Return the (x, y) coordinate for the center point of the cell that contains the specified text.  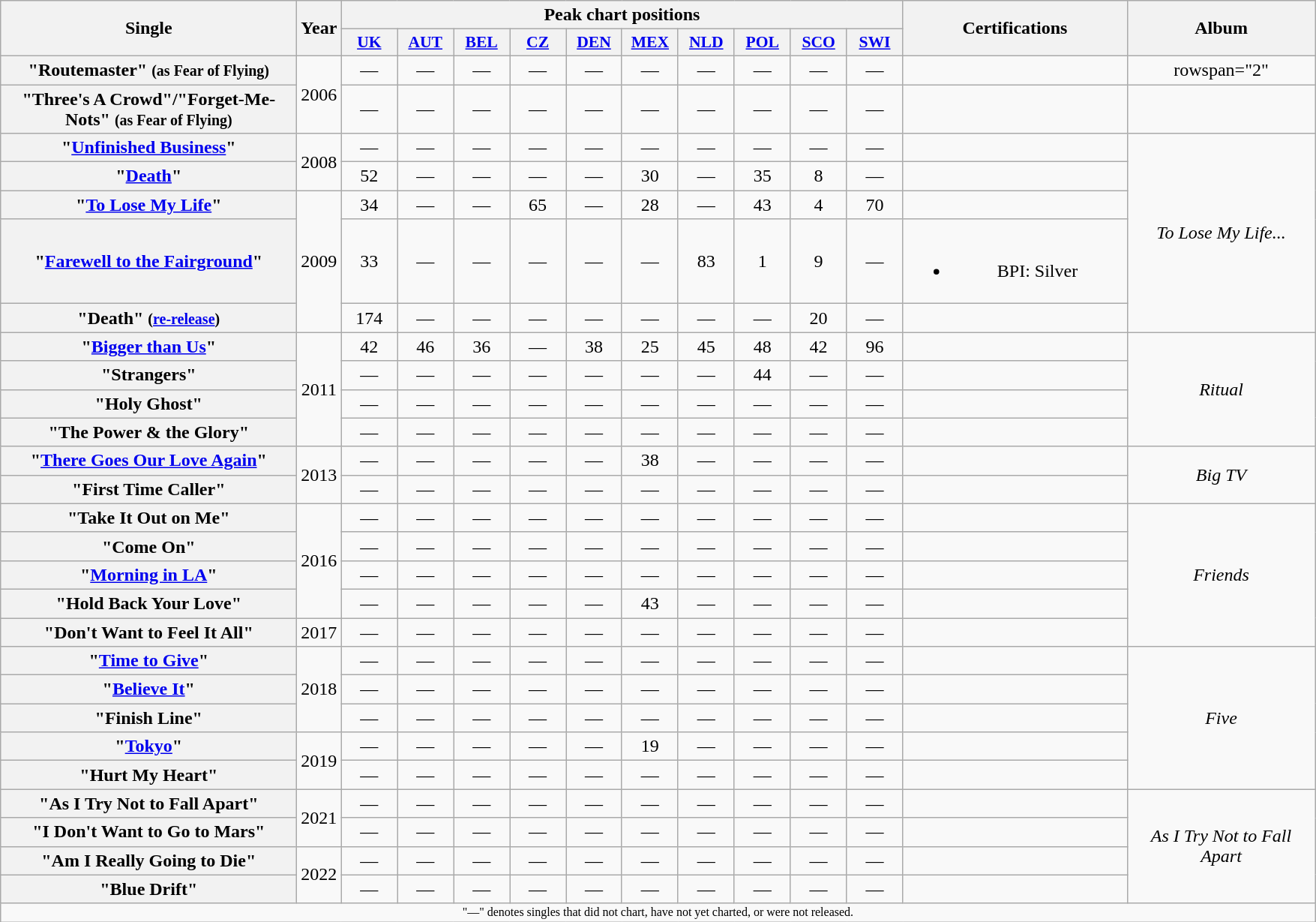
2021 (319, 818)
19 (649, 746)
"Morning in LA" (148, 575)
Ritual (1221, 389)
83 (706, 261)
20 (819, 318)
46 (426, 347)
SWI (874, 43)
33 (369, 261)
"There Goes Our Love Again" (148, 461)
65 (538, 205)
8 (819, 176)
2018 (319, 689)
52 (369, 176)
"First Time Caller" (148, 489)
96 (874, 347)
Big TV (1221, 475)
30 (649, 176)
"Death" (re-release) (148, 318)
45 (706, 347)
"Am I Really Going to Die" (148, 860)
Year (319, 29)
"—" denotes singles that did not chart, have not yet charted, or were not released. (658, 912)
70 (874, 205)
"Routemaster" (as Fear of Flying) (148, 70)
"Strangers" (148, 375)
POL (762, 43)
"I Don't Want to Go to Mars" (148, 832)
1 (762, 261)
"Hurt My Heart" (148, 775)
2008 (319, 162)
BPI: Silver (1015, 261)
36 (481, 347)
Album (1221, 29)
2006 (319, 95)
2022 (319, 875)
"Finish Line" (148, 718)
28 (649, 205)
Single (148, 29)
2019 (319, 761)
NLD (706, 43)
DEN (594, 43)
"Bigger than Us" (148, 347)
SCO (819, 43)
2009 (319, 261)
34 (369, 205)
"As I Try Not to Fall Apart" (148, 803)
"Death" (148, 176)
25 (649, 347)
"Believe It" (148, 689)
AUT (426, 43)
"Don't Want to Feel It All" (148, 632)
"Time to Give" (148, 661)
"Take It Out on Me" (148, 518)
CZ (538, 43)
"Holy Ghost" (148, 404)
"Tokyo" (148, 746)
As I Try Not to Fall Apart (1221, 846)
Five (1221, 718)
"Come On" (148, 546)
"The Power & the Glory" (148, 432)
Peak chart positions (622, 15)
2016 (319, 560)
2013 (319, 475)
Certifications (1015, 29)
Friends (1221, 575)
2011 (319, 389)
"To Lose My Life" (148, 205)
9 (819, 261)
To Lose My Life... (1221, 233)
MEX (649, 43)
4 (819, 205)
"Blue Drift" (148, 889)
"Hold Back Your Love" (148, 603)
174 (369, 318)
UK (369, 43)
rowspan="2" (1221, 70)
35 (762, 176)
"Three's A Crowd"/"Forget-Me-Nots" (as Fear of Flying) (148, 108)
"Unfinished Business" (148, 148)
48 (762, 347)
44 (762, 375)
"Farewell to the Fairground" (148, 261)
BEL (481, 43)
2017 (319, 632)
